Identify which cell holds the provided text, then report its (X, Y) central coordinate. 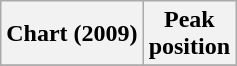
Peakposition (189, 34)
Chart (2009) (72, 34)
